Return the (x, y) coordinate for the center point of the cell that contains the specified text.  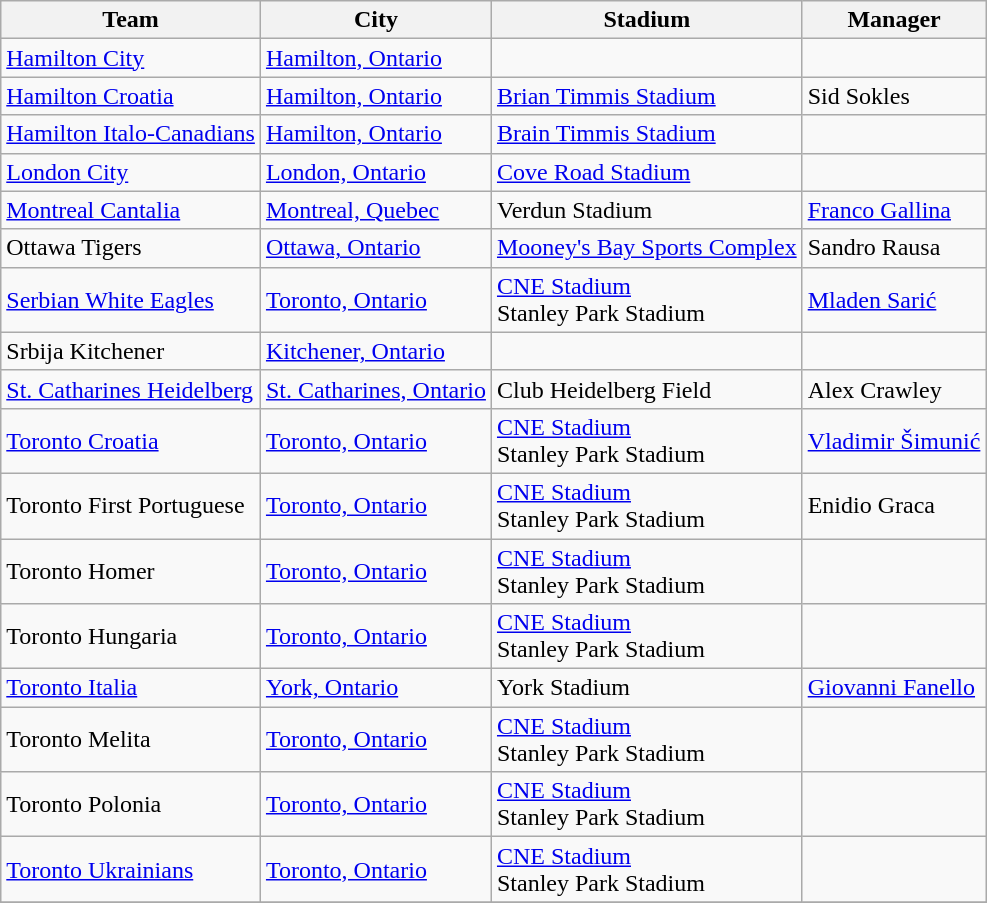
Team (131, 20)
Club Heidelberg Field (646, 389)
Hamilton Italo-Canadians (131, 134)
Hamilton City (131, 58)
Sandro Rausa (894, 248)
Toronto Homer (131, 570)
Toronto Croatia (131, 440)
Brian Timmis Stadium (646, 96)
London City (131, 172)
Giovanni Fanello (894, 688)
St. Catharines, Ontario (376, 389)
Stadium (646, 20)
Mladen Sarić (894, 300)
Srbija Kitchener (131, 351)
Montreal Cantalia (131, 210)
Mooney's Bay Sports Complex (646, 248)
Toronto Hungaria (131, 636)
Manager (894, 20)
Toronto Italia (131, 688)
Enidio Graca (894, 506)
Verdun Stadium (646, 210)
York, Ontario (376, 688)
Cove Road Stadium (646, 172)
Toronto First Portuguese (131, 506)
Alex Crawley (894, 389)
Toronto Ukrainians (131, 870)
Vladimir Šimunić (894, 440)
Toronto Melita (131, 740)
Hamilton Croatia (131, 96)
Ottawa Tigers (131, 248)
Montreal, Quebec (376, 210)
St. Catharines Heidelberg (131, 389)
City (376, 20)
Ottawa, Ontario (376, 248)
Kitchener, Ontario (376, 351)
York Stadium (646, 688)
Franco Gallina (894, 210)
Brain Timmis Stadium (646, 134)
London, Ontario (376, 172)
Serbian White Eagles (131, 300)
Toronto Polonia (131, 804)
Sid Sokles (894, 96)
